Scan for the cell matching the given text and deliver its (X, Y) coordinate at center. 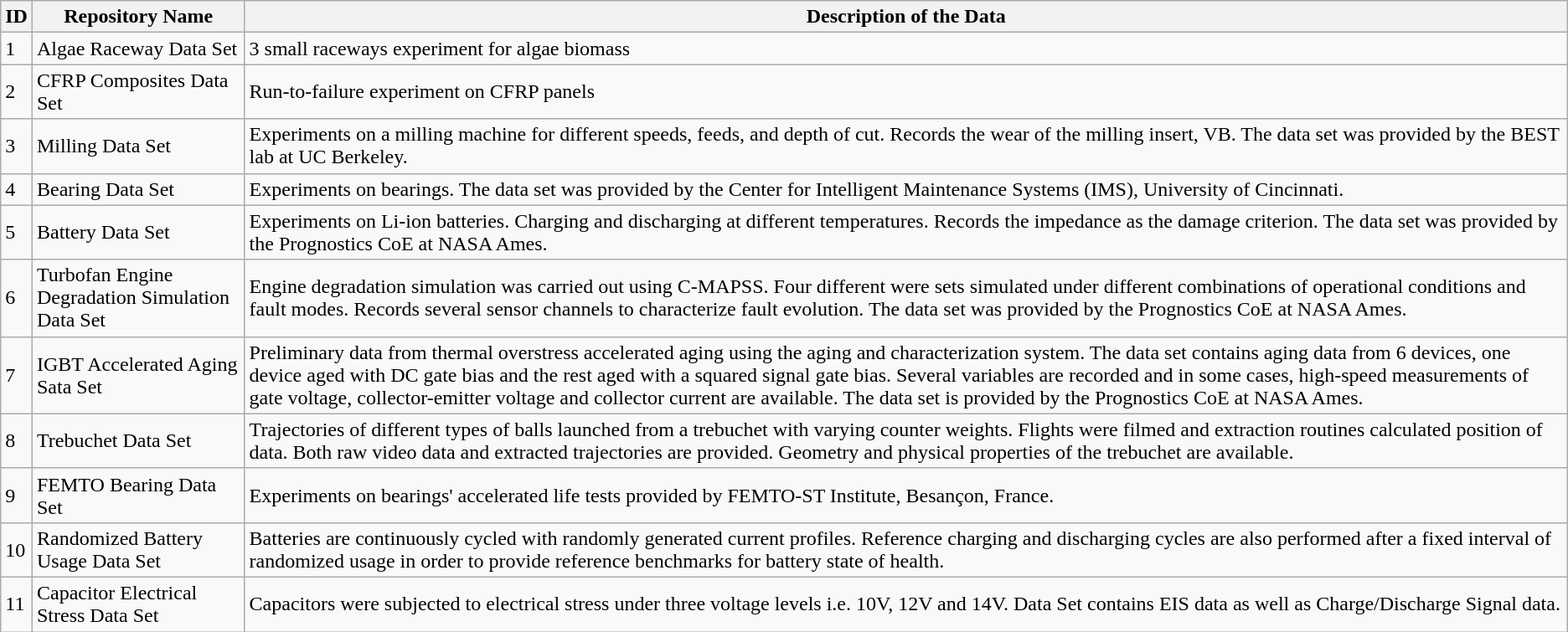
1 (17, 49)
Repository Name (138, 17)
CFRP Composites Data Set (138, 92)
Randomized Battery Usage Data Set (138, 549)
Trebuchet Data Set (138, 440)
4 (17, 189)
3 small raceways experiment for algae biomass (906, 49)
Battery Data Set (138, 233)
11 (17, 604)
Experiments on bearings' accelerated life tests provided by FEMTO-ST Institute, Besançon, France. (906, 496)
8 (17, 440)
2 (17, 92)
7 (17, 375)
Bearing Data Set (138, 189)
Run-to-failure experiment on CFRP panels (906, 92)
Experiments on bearings. The data set was provided by the Center for Intelligent Maintenance Systems (IMS), University of Cincinnati. (906, 189)
Milling Data Set (138, 146)
Turbofan Engine Degradation Simulation Data Set (138, 298)
10 (17, 549)
5 (17, 233)
3 (17, 146)
Algae Raceway Data Set (138, 49)
Description of the Data (906, 17)
FEMTO Bearing Data Set (138, 496)
IGBT Accelerated Aging Sata Set (138, 375)
9 (17, 496)
ID (17, 17)
Capacitor Electrical Stress Data Set (138, 604)
6 (17, 298)
